Identify which cell holds the provided text, then report its (x, y) central coordinate. 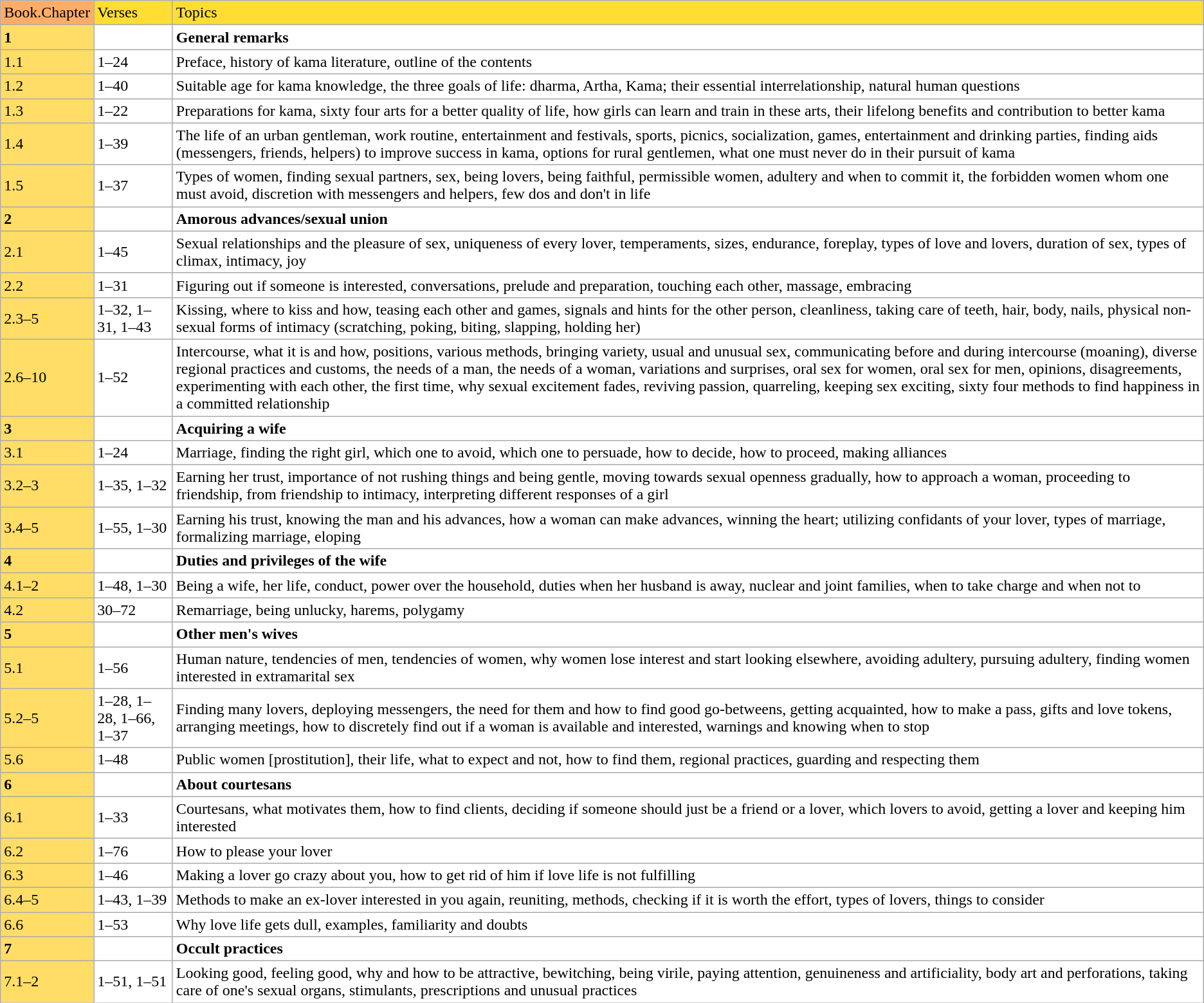
6.4–5 (48, 899)
Occult practices (688, 949)
1–52 (134, 377)
1–45 (134, 252)
7 (48, 949)
6 (48, 784)
About courtesans (688, 784)
4.1–2 (48, 585)
1–48, 1–30 (134, 585)
Suitable age for kama knowledge, the three goals of life: dharma, Artha, Kama; their essential interrelationship, natural human questions (688, 86)
2.3–5 (48, 318)
3 (48, 428)
1.2 (48, 86)
1.3 (48, 111)
1–46 (134, 875)
1–48 (134, 760)
1–22 (134, 111)
1.1 (48, 62)
1–51, 1–51 (134, 982)
6.3 (48, 875)
1.5 (48, 185)
2.6–10 (48, 377)
3.1 (48, 453)
5.2–5 (48, 718)
2.2 (48, 285)
1–31 (134, 285)
Methods to make an ex-lover interested in you again, reuniting, methods, checking if it is worth the effort, types of lovers, things to consider (688, 899)
2 (48, 219)
4.2 (48, 610)
Acquiring a wife (688, 428)
1 (48, 37)
How to please your lover (688, 851)
Marriage, finding the right girl, which one to avoid, which one to persuade, how to decide, how to proceed, making alliances (688, 453)
Remarriage, being unlucky, harems, polygamy (688, 610)
Verses (134, 13)
Why love life gets dull, examples, familiarity and doubts (688, 925)
1.4 (48, 144)
1–32, 1–31, 1–43 (134, 318)
2.1 (48, 252)
6.1 (48, 817)
1–39 (134, 144)
5.6 (48, 760)
1–53 (134, 925)
1–76 (134, 851)
1–40 (134, 86)
Other men's wives (688, 634)
Preface, history of kama literature, outline of the contents (688, 62)
30–72 (134, 610)
3.4–5 (48, 528)
1–43, 1–39 (134, 899)
General remarks (688, 37)
Duties and privileges of the wife (688, 561)
Amorous advances/sexual union (688, 219)
1–55, 1–30 (134, 528)
Figuring out if someone is interested, conversations, prelude and preparation, touching each other, massage, embracing (688, 285)
5.1 (48, 668)
Book.Chapter (48, 13)
1–56 (134, 668)
4 (48, 561)
1–37 (134, 185)
Topics (688, 13)
1–35, 1–32 (134, 486)
3.2–3 (48, 486)
Public women [prostitution], their life, what to expect and not, how to find them, regional practices, guarding and respecting them (688, 760)
6.6 (48, 925)
1–28, 1–28, 1–66, 1–37 (134, 718)
7.1–2 (48, 982)
6.2 (48, 851)
1–33 (134, 817)
Making a lover go crazy about you, how to get rid of him if love life is not fulfilling (688, 875)
5 (48, 634)
